Extract the (x, y) coordinate from the center of the cell holding the provided text.  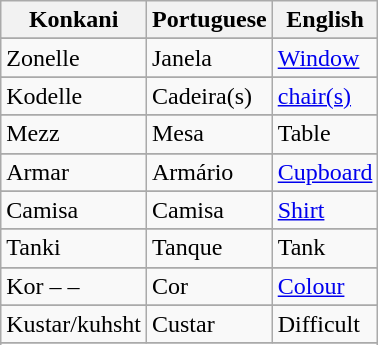
Shirt (325, 210)
chair(s) (325, 96)
Armar (74, 172)
Mezz (74, 134)
Tanki (74, 248)
Zonelle (74, 58)
Tank (325, 248)
Kor – – (74, 286)
Armário (209, 172)
Table (325, 134)
Kodelle (74, 96)
Tanque (209, 248)
Cor (209, 286)
Custar (209, 324)
Cupboard (325, 172)
Cadeira(s) (209, 96)
Janela (209, 58)
Difficult (325, 324)
Kustar/kuhsht (74, 324)
Window (325, 58)
Konkani (74, 20)
Colour (325, 286)
Portuguese (209, 20)
English (325, 20)
Mesa (209, 134)
